Find where the given text appears and provide that cell's center as [X, Y] coordinate. 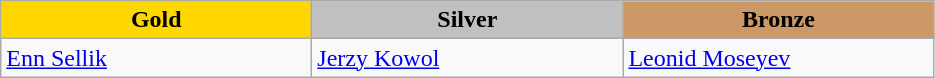
Enn Sellik [156, 58]
Bronze [778, 20]
Gold [156, 20]
Silver [468, 20]
Leonid Moseyev [778, 58]
Jerzy Kowol [468, 58]
